Locate the cell with the specified text and output its (x, y) center coordinate. 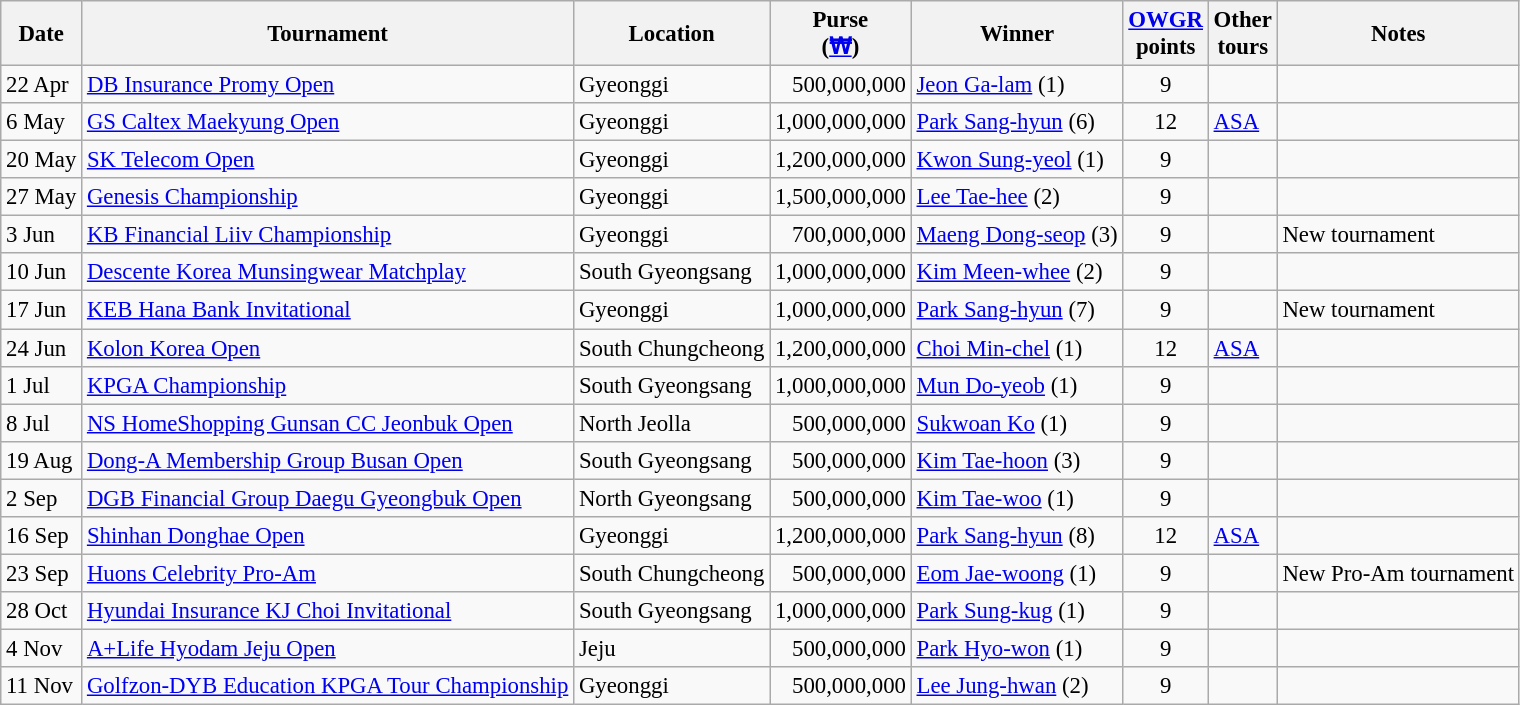
Park Hyo-won (1) (1017, 648)
19 Aug (42, 460)
New Pro-Am tournament (1398, 573)
DGB Financial Group Daegu Gyeongbuk Open (328, 498)
Descente Korea Munsingwear Matchplay (328, 273)
10 Jun (42, 273)
8 Jul (42, 423)
Kolon Korea Open (328, 348)
Kwon Sung-yeol (1) (1017, 160)
OWGRpoints (1166, 34)
Lee Tae-hee (2) (1017, 197)
Othertours (1242, 34)
23 Sep (42, 573)
GS Caltex Maekyung Open (328, 122)
16 Sep (42, 536)
Eom Jae-woong (1) (1017, 573)
Kim Tae-hoon (3) (1017, 460)
SK Telecom Open (328, 160)
Huons Celebrity Pro-Am (328, 573)
Shinhan Donghae Open (328, 536)
Sukwoan Ko (1) (1017, 423)
Tournament (328, 34)
NS HomeShopping Gunsan CC Jeonbuk Open (328, 423)
Jeon Ga-lam (1) (1017, 85)
Mun Do-yeob (1) (1017, 385)
KEB Hana Bank Invitational (328, 310)
Kim Tae-woo (1) (1017, 498)
Lee Jung-hwan (2) (1017, 686)
A+Life Hyodam Jeju Open (328, 648)
Winner (1017, 34)
27 May (42, 197)
DB Insurance Promy Open (328, 85)
2 Sep (42, 498)
22 Apr (42, 85)
Park Sang-hyun (6) (1017, 122)
Hyundai Insurance KJ Choi Invitational (328, 611)
1 Jul (42, 385)
6 May (42, 122)
700,000,000 (841, 235)
28 Oct (42, 611)
24 Jun (42, 348)
11 Nov (42, 686)
Location (672, 34)
Park Sang-hyun (8) (1017, 536)
Dong-A Membership Group Busan Open (328, 460)
Notes (1398, 34)
3 Jun (42, 235)
Purse(₩) (841, 34)
KPGA Championship (328, 385)
Golfzon-DYB Education KPGA Tour Championship (328, 686)
Park Sang-hyun (7) (1017, 310)
Park Sung-kug (1) (1017, 611)
17 Jun (42, 310)
4 Nov (42, 648)
North Jeolla (672, 423)
Choi Min-chel (1) (1017, 348)
Jeju (672, 648)
KB Financial Liiv Championship (328, 235)
Genesis Championship (328, 197)
1,500,000,000 (841, 197)
Date (42, 34)
Maeng Dong-seop (3) (1017, 235)
Kim Meen-whee (2) (1017, 273)
20 May (42, 160)
North Gyeongsang (672, 498)
